Locate the cell with the specified text and output its (x, y) center coordinate. 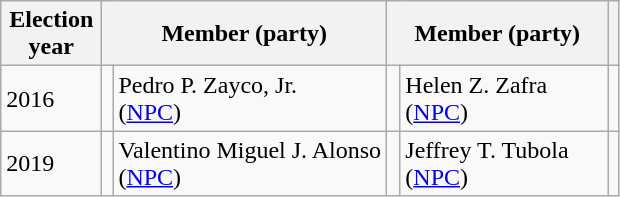
Helen Z. Zafra(NPC) (504, 98)
Pedro P. Zayco, Jr.(NPC) (250, 98)
Valentino Miguel J. Alonso(NPC) (250, 164)
Jeffrey T. Tubola(NPC) (504, 164)
2019 (52, 164)
2016 (52, 98)
Electionyear (52, 34)
